Detect which cell encompasses the target text, then output its (X, Y) center coordinate. 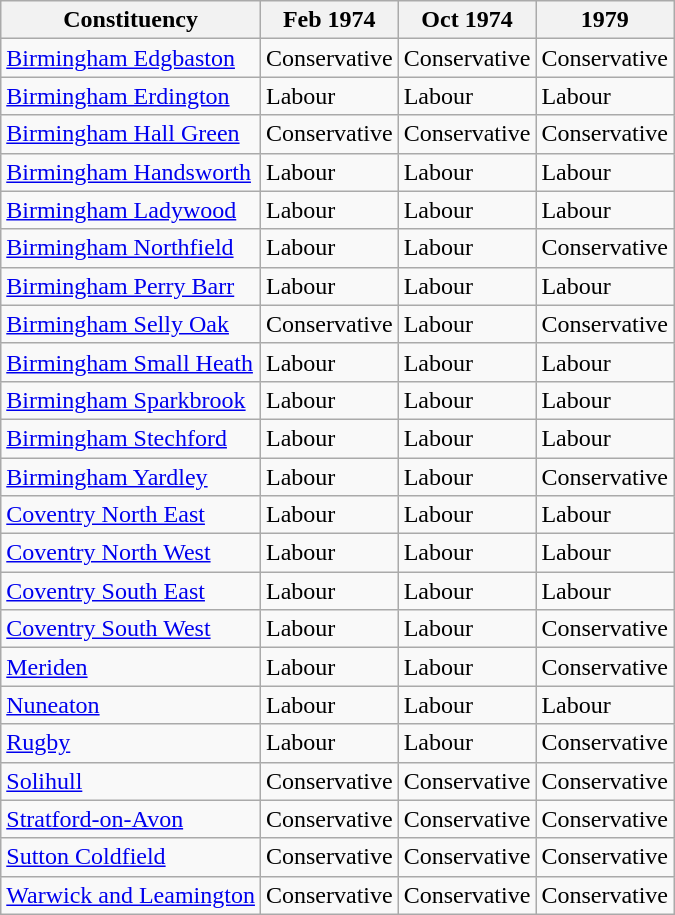
Birmingham Northfield (131, 248)
Feb 1974 (329, 20)
Constituency (131, 20)
Birmingham Handsworth (131, 172)
Birmingham Hall Green (131, 134)
Nuneaton (131, 705)
Meriden (131, 667)
Birmingham Sparkbrook (131, 400)
Coventry North East (131, 515)
Birmingham Small Heath (131, 362)
Warwick and Leamington (131, 895)
1979 (605, 20)
Coventry South East (131, 591)
Birmingham Stechford (131, 438)
Birmingham Selly Oak (131, 324)
Solihull (131, 781)
Birmingham Ladywood (131, 210)
Oct 1974 (467, 20)
Stratford-on-Avon (131, 819)
Birmingham Yardley (131, 477)
Sutton Coldfield (131, 857)
Birmingham Edgbaston (131, 58)
Coventry North West (131, 553)
Rugby (131, 743)
Coventry South West (131, 629)
Birmingham Erdington (131, 96)
Birmingham Perry Barr (131, 286)
